For the text-containing cell, return its midpoint in [x, y] coordinate format. 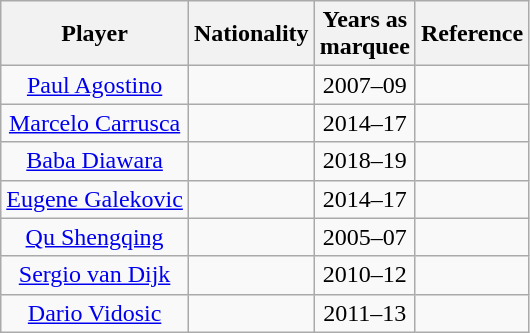
Eugene Galekovic [95, 199]
Reference [472, 34]
2007–09 [364, 85]
2005–07 [364, 237]
2011–13 [364, 313]
Nationality [251, 34]
Marcelo Carrusca [95, 123]
Dario Vidosic [95, 313]
2018–19 [364, 161]
2010–12 [364, 275]
Qu Shengqing [95, 237]
Baba Diawara [95, 161]
Years as marquee [364, 34]
Paul Agostino [95, 85]
Player [95, 34]
Sergio van Dijk [95, 275]
